Determine the [x, y] coordinate at the center of the cell enclosing the given text.  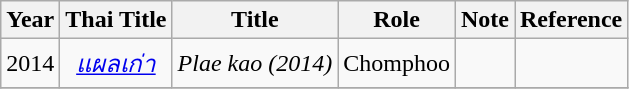
Plae kao (2014) [255, 64]
Chomphoo [397, 64]
Note [484, 20]
Title [255, 20]
Year [30, 20]
แผลเก่า [116, 64]
2014 [30, 64]
Thai Title [116, 20]
Reference [570, 20]
Role [397, 20]
